Output the [X, Y] coordinate of the center of the cell containing the given text.  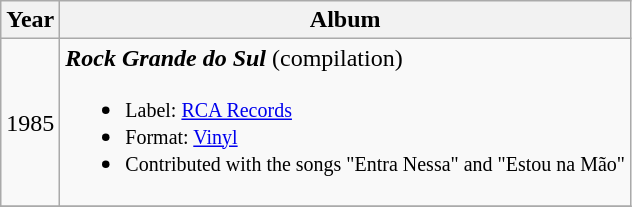
Rock Grande do Sul (compilation)Label: RCA RecordsFormat: VinylContributed with the songs "Entra Nessa" and "Estou na Mão" [346, 122]
Album [346, 20]
Year [30, 20]
1985 [30, 122]
